Provide the (X, Y) coordinate of the cell's center where the given text is located.  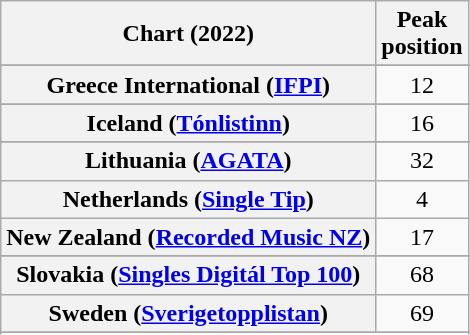
32 (422, 161)
Peakposition (422, 34)
Chart (2022) (188, 34)
Slovakia (Singles Digitál Top 100) (188, 275)
Greece International (IFPI) (188, 85)
Iceland (Tónlistinn) (188, 123)
16 (422, 123)
New Zealand (Recorded Music NZ) (188, 237)
Netherlands (Single Tip) (188, 199)
68 (422, 275)
4 (422, 199)
69 (422, 313)
Lithuania (AGATA) (188, 161)
17 (422, 237)
12 (422, 85)
Sweden (Sverigetopplistan) (188, 313)
